Extract the [x, y] coordinate from the center of the cell holding the provided text.  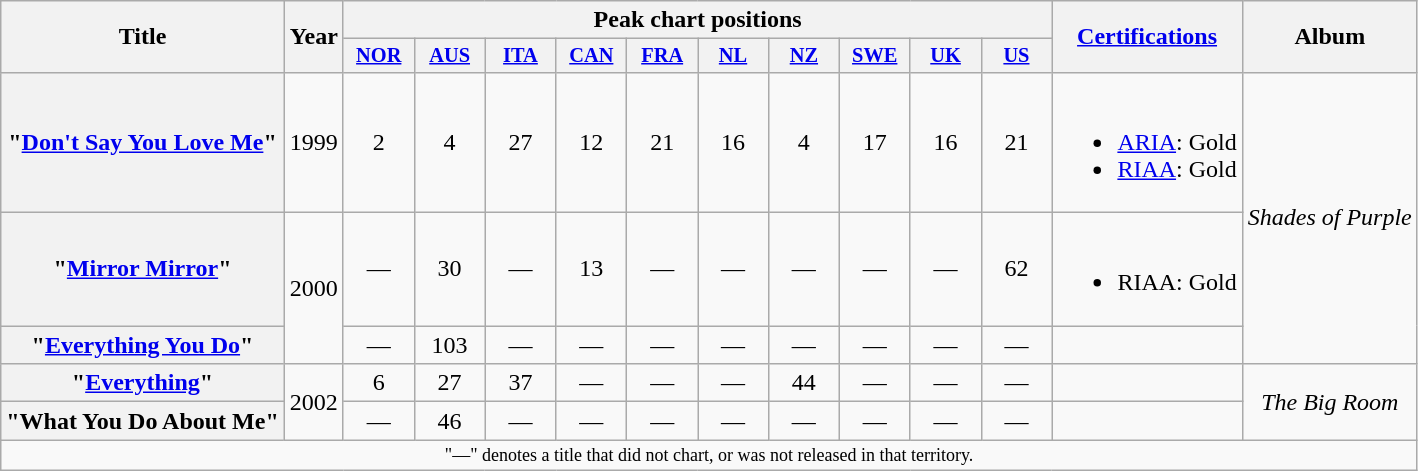
6 [378, 383]
Certifications [1147, 37]
2002 [314, 402]
FRA [662, 56]
44 [804, 383]
RIAA: Gold [1147, 270]
13 [592, 270]
NL [734, 56]
"Don't Say You Love Me" [143, 142]
1999 [314, 142]
AUS [450, 56]
37 [520, 383]
2000 [314, 288]
Peak chart positions [698, 20]
US [1016, 56]
"—" denotes a title that did not chart, or was not released in that territory. [710, 456]
"What You Do About Me" [143, 421]
12 [592, 142]
17 [874, 142]
CAN [592, 56]
Year [314, 37]
30 [450, 270]
NOR [378, 56]
62 [1016, 270]
Album [1330, 37]
"Everything You Do" [143, 345]
ARIA: GoldRIAA: Gold [1147, 142]
Title [143, 37]
NZ [804, 56]
"Everything" [143, 383]
46 [450, 421]
Shades of Purple [1330, 218]
SWE [874, 56]
2 [378, 142]
"Mirror Mirror" [143, 270]
ITA [520, 56]
The Big Room [1330, 402]
UK [946, 56]
103 [450, 345]
